Pinpoint the cell where the given text exists, returning its (X, Y) midpoint coordinate. 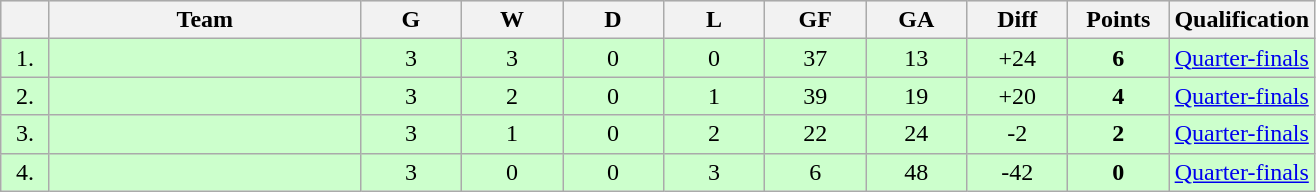
Diff (1018, 20)
3. (26, 134)
+24 (1018, 58)
22 (816, 134)
13 (916, 58)
Team (204, 20)
D (612, 20)
-2 (1018, 134)
4. (26, 172)
4 (1118, 96)
39 (816, 96)
24 (916, 134)
Qualification (1242, 20)
2. (26, 96)
48 (916, 172)
W (512, 20)
G (410, 20)
Points (1118, 20)
+20 (1018, 96)
GF (816, 20)
L (714, 20)
19 (916, 96)
-42 (1018, 172)
GA (916, 20)
1. (26, 58)
37 (816, 58)
